From the cell containing the given text, extract its center point as (x, y) coordinate. 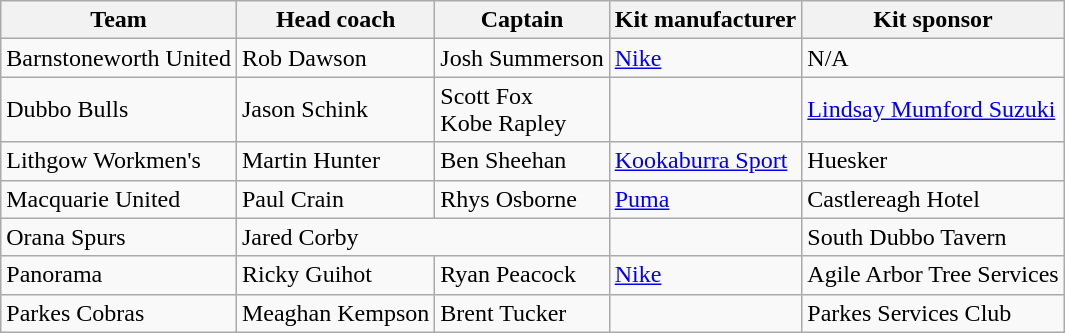
Huesker (933, 161)
Rhys Osborne (522, 199)
Josh Summerson (522, 58)
Team (119, 20)
Kit manufacturer (706, 20)
Captain (522, 20)
Ricky Guihot (335, 275)
Ben Sheehan (522, 161)
Paul Crain (335, 199)
Head coach (335, 20)
Kit sponsor (933, 20)
Puma (706, 199)
Dubbo Bulls (119, 110)
Brent Tucker (522, 313)
Parkes Services Club (933, 313)
Agile Arbor Tree Services (933, 275)
Orana Spurs (119, 237)
Scott Fox Kobe Rapley (522, 110)
Rob Dawson (335, 58)
Panorama (119, 275)
N/A (933, 58)
Parkes Cobras (119, 313)
Meaghan Kempson (335, 313)
Lithgow Workmen's (119, 161)
Ryan Peacock (522, 275)
Kookaburra Sport (706, 161)
South Dubbo Tavern (933, 237)
Lindsay Mumford Suzuki (933, 110)
Martin Hunter (335, 161)
Jared Corby (422, 237)
Castlereagh Hotel (933, 199)
Macquarie United (119, 199)
Jason Schink (335, 110)
Barnstoneworth United (119, 58)
